Detect which cell encompasses the target text, then output its (x, y) center coordinate. 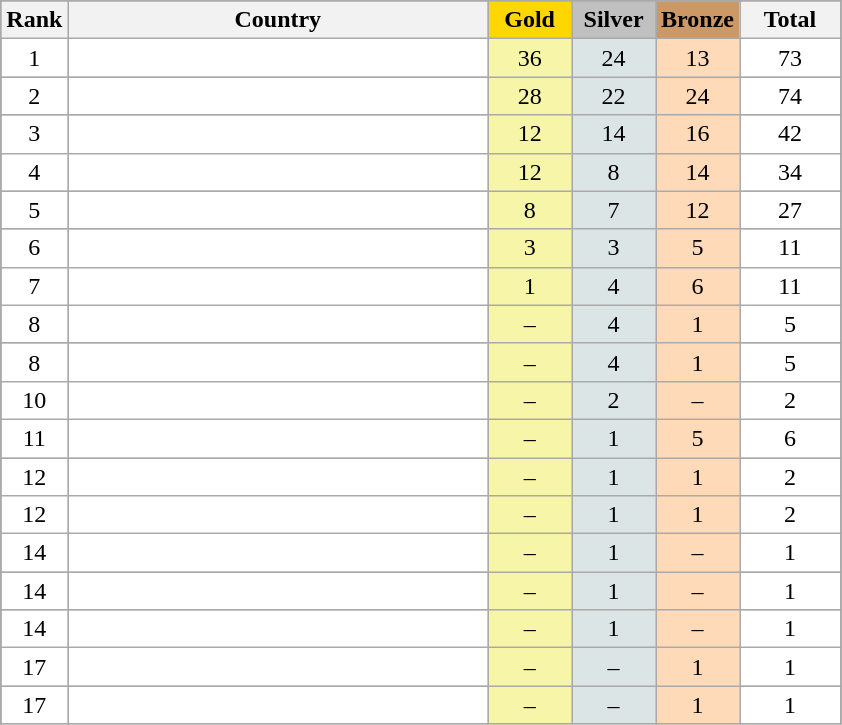
Gold (530, 20)
22 (614, 96)
27 (790, 210)
16 (698, 134)
Silver (614, 20)
13 (698, 58)
Country (278, 20)
Rank (34, 20)
Bronze (698, 20)
73 (790, 58)
Total (790, 20)
42 (790, 134)
36 (530, 58)
28 (530, 96)
10 (34, 400)
74 (790, 96)
34 (790, 172)
